Return the [X, Y] coordinate for the center point of the cell that contains the specified text.  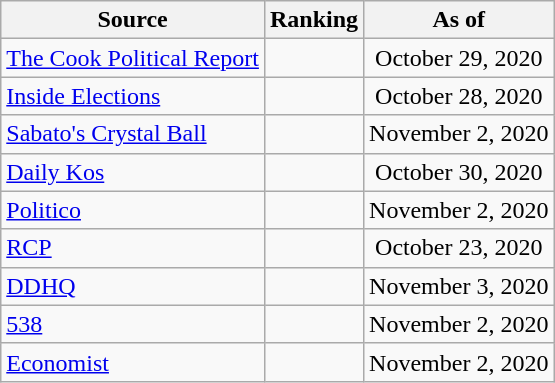
October 29, 2020 [459, 58]
Sabato's Crystal Ball [133, 134]
October 30, 2020 [459, 172]
November 3, 2020 [459, 286]
October 23, 2020 [459, 248]
Source [133, 20]
Economist [133, 362]
Politico [133, 210]
DDHQ [133, 286]
Daily Kos [133, 172]
538 [133, 324]
RCP [133, 248]
Inside Elections [133, 96]
Ranking [314, 20]
The Cook Political Report [133, 58]
October 28, 2020 [459, 96]
As of [459, 20]
